Provide the (X, Y) coordinate of the cell's center where the given text is located.  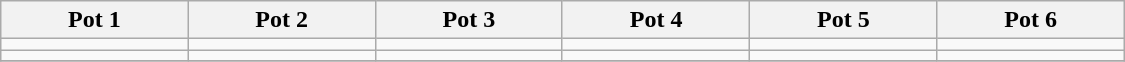
Pot 5 (844, 20)
Pot 4 (656, 20)
Pot 6 (1030, 20)
Pot 3 (468, 20)
Pot 2 (282, 20)
Pot 1 (94, 20)
